Scan for the cell matching the given text and deliver its (x, y) coordinate at center. 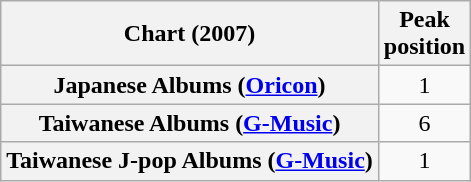
6 (424, 123)
Taiwanese Albums (G-Music) (190, 123)
Taiwanese J-pop Albums (G-Music) (190, 161)
Japanese Albums (Oricon) (190, 85)
Chart (2007) (190, 34)
Peakposition (424, 34)
